Return (x, y) of the center of cell containing provided text 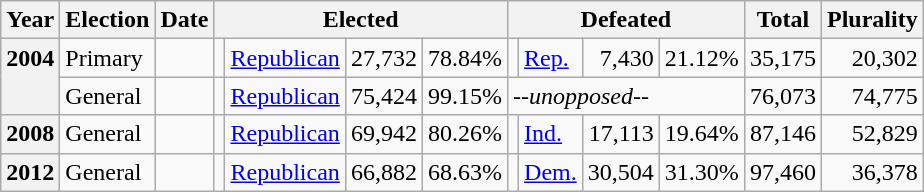
2012 (30, 172)
68.63% (464, 172)
2008 (30, 134)
30,504 (620, 172)
20,302 (872, 58)
76,073 (782, 96)
17,113 (620, 134)
80.26% (464, 134)
Ind. (551, 134)
Date (184, 20)
69,942 (384, 134)
78.84% (464, 58)
Year (30, 20)
75,424 (384, 96)
52,829 (872, 134)
27,732 (384, 58)
Total (782, 20)
99.15% (464, 96)
Election (108, 20)
Primary (108, 58)
Dem. (551, 172)
2004 (30, 77)
19.64% (702, 134)
87,146 (782, 134)
Plurality (872, 20)
--unopposed-- (626, 96)
7,430 (620, 58)
97,460 (782, 172)
36,378 (872, 172)
66,882 (384, 172)
Elected (361, 20)
21.12% (702, 58)
31.30% (702, 172)
Defeated (626, 20)
74,775 (872, 96)
35,175 (782, 58)
Rep. (551, 58)
